Return the (x, y) coordinate for the center point of the cell that contains the specified text.  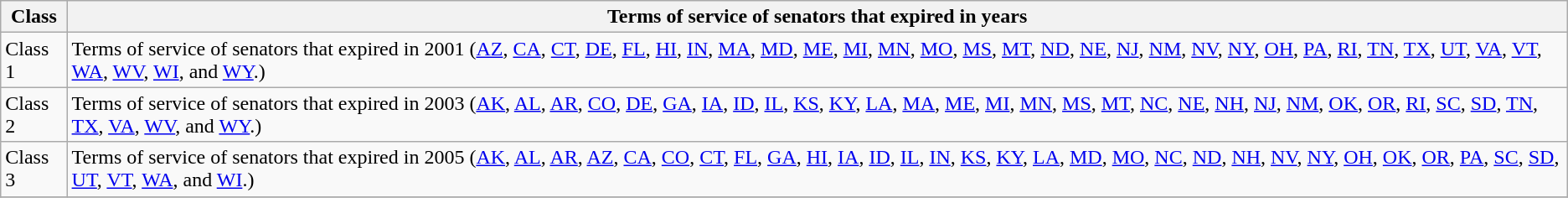
Class 2 (34, 114)
Class (34, 17)
Class 1 (34, 60)
Class 3 (34, 169)
Terms of service of senators that expired in years (818, 17)
